Output the (X, Y) coordinate of the center of the cell containing the given text.  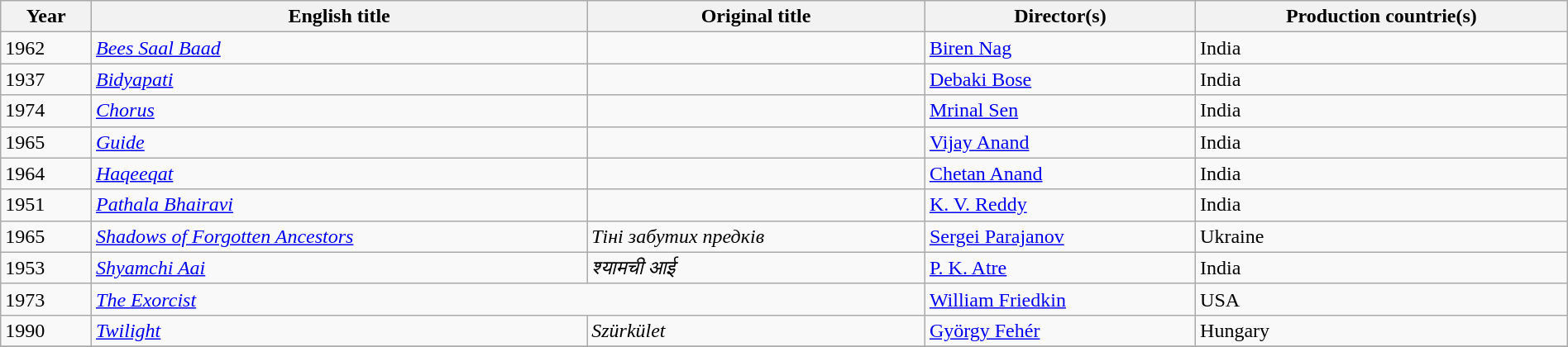
Chetan Anand (1060, 173)
1962 (46, 48)
Mrinal Sen (1060, 111)
Ukraine (1382, 236)
Pathala Bhairavi (339, 205)
K. V. Reddy (1060, 205)
1964 (46, 173)
Original title (756, 17)
Chorus (339, 111)
Hungary (1382, 330)
György Fehér (1060, 330)
Bidyapati (339, 79)
1951 (46, 205)
Тіні забутих предків (756, 236)
Vijay Anand (1060, 142)
P. K. Atre (1060, 268)
Sergei Parajanov (1060, 236)
Shadows of Forgotten Ancestors (339, 236)
1990 (46, 330)
श्यामची आई (756, 268)
1974 (46, 111)
Year (46, 17)
Bees Saal Baad (339, 48)
Director(s) (1060, 17)
William Friedkin (1060, 299)
Production countrie(s) (1382, 17)
Debaki Bose (1060, 79)
Shyamchi Aai (339, 268)
Guide (339, 142)
Haqeeqat (339, 173)
The Exorcist (509, 299)
Biren Nag (1060, 48)
USA (1382, 299)
1973 (46, 299)
Szürkület (756, 330)
Twilight (339, 330)
English title (339, 17)
1937 (46, 79)
1953 (46, 268)
